Search for the cell housing the specified text and yield its (x, y) center coordinate. 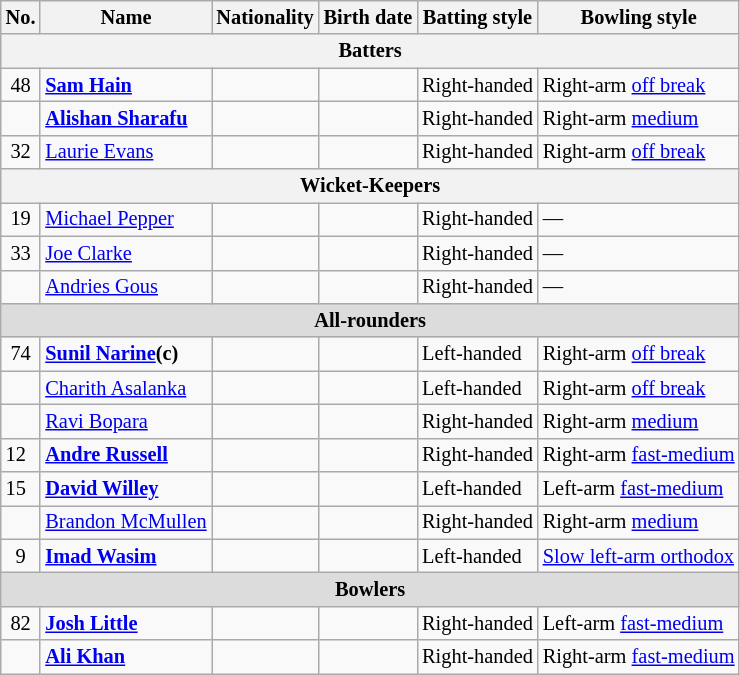
32 (21, 152)
19 (21, 219)
Name (126, 17)
Wicket-Keepers (370, 186)
All-rounders (370, 320)
Slow left-arm orthodox (639, 556)
Laurie Evans (126, 152)
33 (21, 253)
Joe Clarke (126, 253)
Bowling style (639, 17)
Birth date (368, 17)
Sunil Narine(c) (126, 354)
Charith Asalanka (126, 388)
Ali Khan (126, 657)
12 (21, 455)
74 (21, 354)
No. (21, 17)
David Willey (126, 489)
Bowlers (370, 589)
Josh Little (126, 623)
Ravi Bopara (126, 421)
Batting style (478, 17)
Sam Hain (126, 85)
48 (21, 85)
9 (21, 556)
15 (21, 489)
Andre Russell (126, 455)
Michael Pepper (126, 219)
Andries Gous (126, 287)
Nationality (266, 17)
Brandon McMullen (126, 522)
Batters (370, 51)
82 (21, 623)
Imad Wasim (126, 556)
Alishan Sharafu (126, 118)
